Locate the cell with the specified text and output its [x, y] center coordinate. 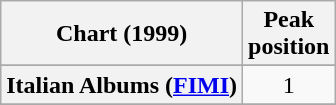
Peakposition [289, 34]
1 [289, 85]
Chart (1999) [122, 34]
Italian Albums (FIMI) [122, 85]
